Find where the given text appears and provide that cell's center as (X, Y) coordinate. 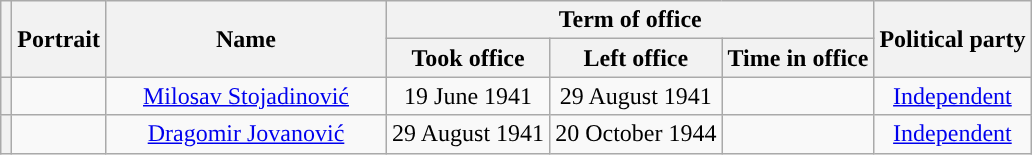
Name (246, 39)
Portrait (59, 39)
Took office (468, 58)
Political party (952, 39)
Term of office (630, 20)
Left office (636, 58)
Milosav Stojadinović (246, 96)
Time in office (798, 58)
20 October 1944 (636, 134)
Dragomir Jovanović (246, 134)
19 June 1941 (468, 96)
